From the cell containing the given text, extract its center point as (x, y) coordinate. 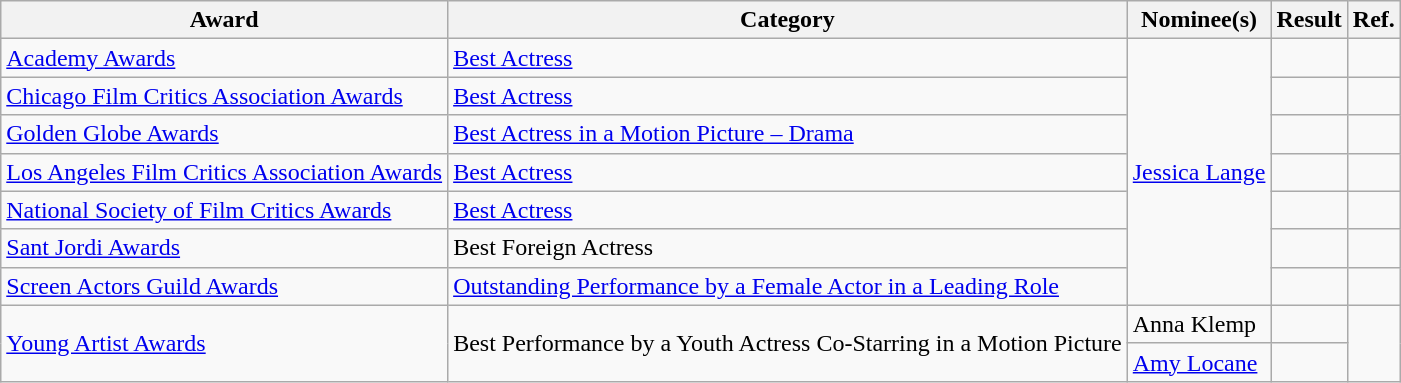
Award (224, 20)
Result (1309, 20)
Screen Actors Guild Awards (224, 286)
Best Foreign Actress (788, 248)
Jessica Lange (1199, 172)
Outstanding Performance by a Female Actor in a Leading Role (788, 286)
Chicago Film Critics Association Awards (224, 96)
Amy Locane (1199, 362)
Young Artist Awards (224, 343)
Nominee(s) (1199, 20)
Golden Globe Awards (224, 134)
Best Actress in a Motion Picture – Drama (788, 134)
Ref. (1374, 20)
Category (788, 20)
Sant Jordi Awards (224, 248)
National Society of Film Critics Awards (224, 210)
Academy Awards (224, 58)
Los Angeles Film Critics Association Awards (224, 172)
Anna Klemp (1199, 324)
Best Performance by a Youth Actress Co-Starring in a Motion Picture (788, 343)
